Output the [x, y] coordinate of the center of the cell containing the given text.  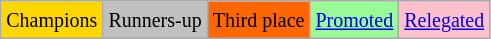
Runners-up [155, 20]
Promoted [354, 20]
Champions [52, 20]
Third place [258, 20]
Relegated [444, 20]
